Scan for the cell matching the given text and deliver its [X, Y] coordinate at center. 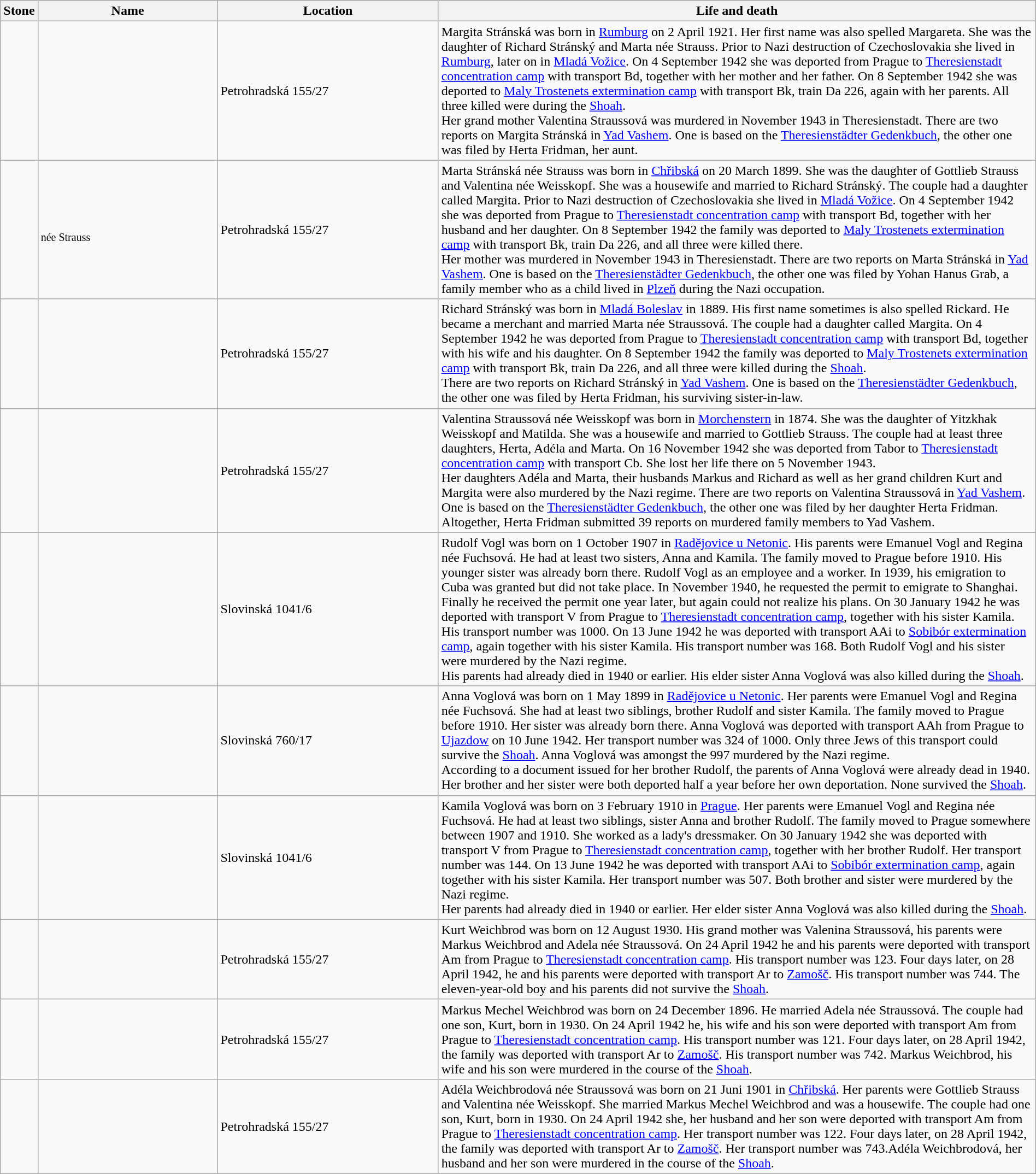
Life and death [737, 11]
Stone [19, 11]
Location [328, 11]
Slovinská 760/17 [328, 741]
née Strauss [128, 230]
Name [128, 11]
